Locate the cell with the specified text and output its [x, y] center coordinate. 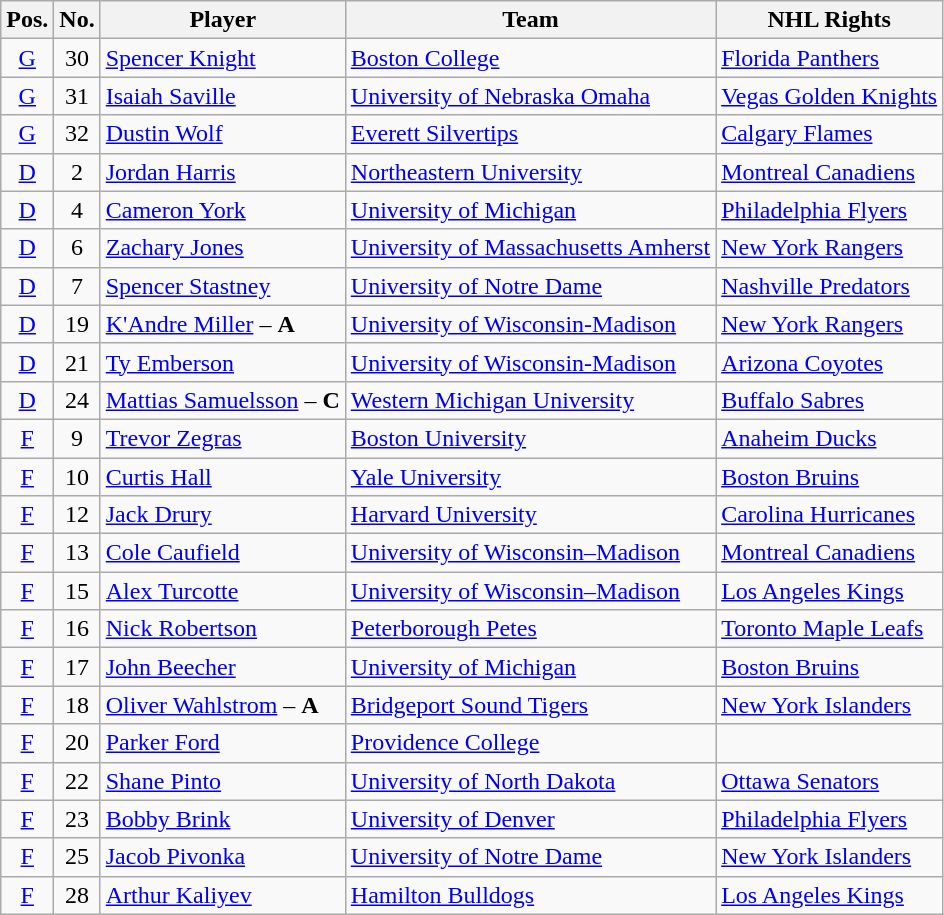
19 [77, 324]
7 [77, 286]
University of Nebraska Omaha [530, 96]
Spencer Stastney [222, 286]
Peterborough Petes [530, 629]
Cameron York [222, 210]
Jack Drury [222, 515]
Dustin Wolf [222, 134]
University of Massachusetts Amherst [530, 248]
Anaheim Ducks [830, 438]
32 [77, 134]
NHL Rights [830, 20]
Ottawa Senators [830, 781]
John Beecher [222, 667]
Parker Ford [222, 743]
Vegas Golden Knights [830, 96]
Pos. [28, 20]
Alex Turcotte [222, 591]
Spencer Knight [222, 58]
25 [77, 857]
Florida Panthers [830, 58]
Nick Robertson [222, 629]
Trevor Zegras [222, 438]
K'Andre Miller – A [222, 324]
Mattias Samuelsson – C [222, 400]
Harvard University [530, 515]
Arizona Coyotes [830, 362]
Buffalo Sabres [830, 400]
Bobby Brink [222, 819]
Yale University [530, 477]
24 [77, 400]
12 [77, 515]
10 [77, 477]
Zachary Jones [222, 248]
21 [77, 362]
University of North Dakota [530, 781]
Carolina Hurricanes [830, 515]
Ty Emberson [222, 362]
Oliver Wahlstrom – A [222, 705]
No. [77, 20]
22 [77, 781]
Team [530, 20]
Western Michigan University [530, 400]
Calgary Flames [830, 134]
16 [77, 629]
20 [77, 743]
Jacob Pivonka [222, 857]
Bridgeport Sound Tigers [530, 705]
30 [77, 58]
17 [77, 667]
Providence College [530, 743]
Arthur Kaliyev [222, 895]
Northeastern University [530, 172]
28 [77, 895]
Curtis Hall [222, 477]
Jordan Harris [222, 172]
Toronto Maple Leafs [830, 629]
Isaiah Saville [222, 96]
6 [77, 248]
Boston College [530, 58]
Everett Silvertips [530, 134]
2 [77, 172]
Shane Pinto [222, 781]
23 [77, 819]
Player [222, 20]
13 [77, 553]
4 [77, 210]
Boston University [530, 438]
31 [77, 96]
9 [77, 438]
Hamilton Bulldogs [530, 895]
University of Denver [530, 819]
Cole Caufield [222, 553]
18 [77, 705]
15 [77, 591]
Nashville Predators [830, 286]
